Find where the given text appears and provide that cell's center as [x, y] coordinate. 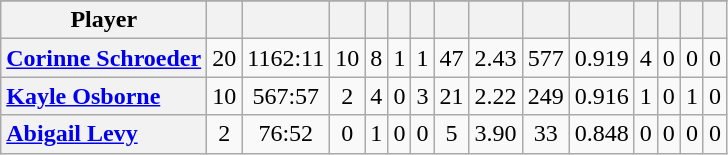
5 [452, 134]
567:57 [286, 96]
577 [546, 58]
2.43 [496, 58]
0.919 [602, 58]
2.22 [496, 96]
249 [546, 96]
21 [452, 96]
Corinne Schroeder [104, 58]
Player [104, 20]
Kayle Osborne [104, 96]
1162:11 [286, 58]
76:52 [286, 134]
33 [546, 134]
0.916 [602, 96]
47 [452, 58]
3.90 [496, 134]
Abigail Levy [104, 134]
0.848 [602, 134]
20 [224, 58]
8 [376, 58]
3 [422, 96]
